From the cell containing the given text, extract its center point as [x, y] coordinate. 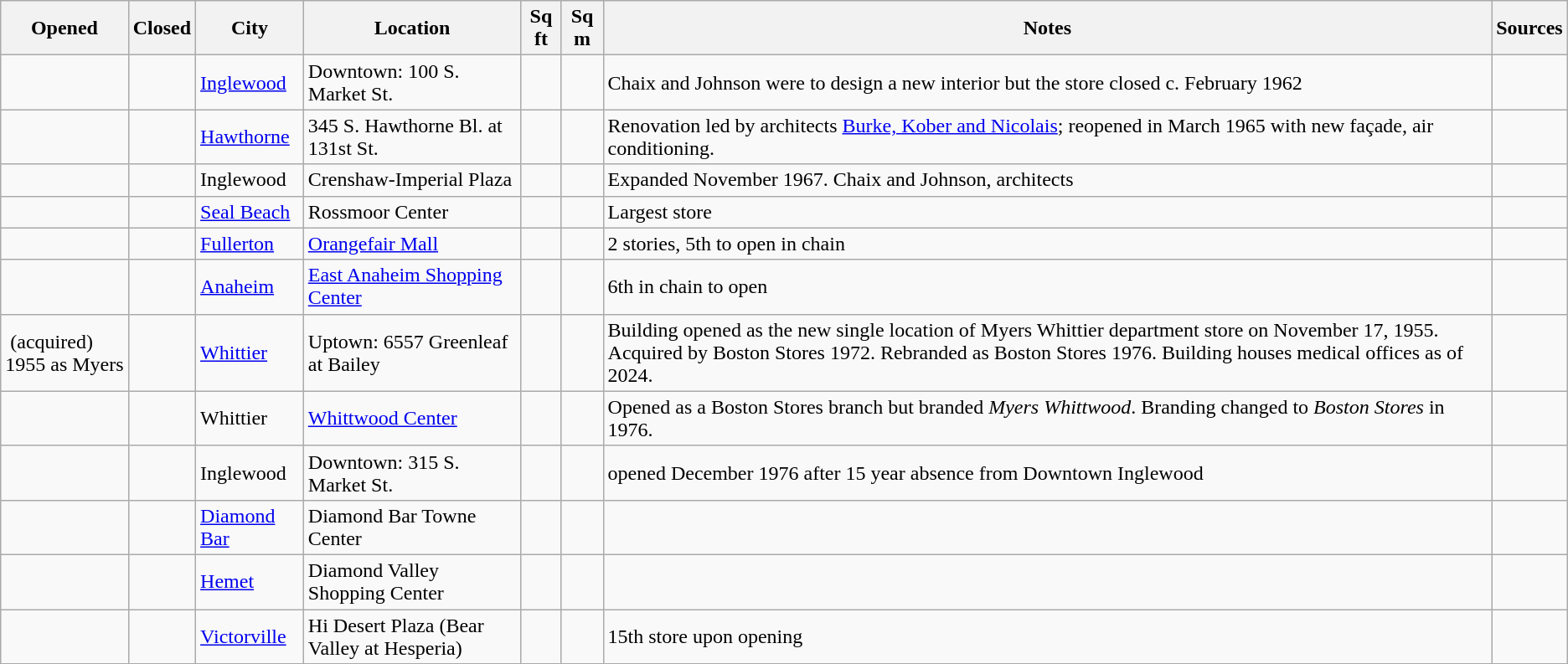
Sq ft [541, 28]
Chaix and Johnson were to design a new interior but the store closed c. February 1962 [1047, 82]
Opened [64, 28]
Diamond Valley Shopping Center [412, 581]
Victorville [250, 636]
City [250, 28]
345 S. Hawthorne Bl. at 131st St. [412, 137]
Downtown: 315 S. Market St. [412, 472]
6th in chain to open [1047, 286]
Closed [162, 28]
East Anaheim Shopping Center [412, 286]
Diamond Bar [250, 528]
Notes [1047, 28]
Whittwood Center [412, 419]
Orangefair Mall [412, 244]
Rossmoor Center [412, 212]
Hemet [250, 581]
Diamond Bar Towne Center [412, 528]
Fullerton [250, 244]
Sources [1529, 28]
Uptown: 6557 Greenleaf at Bailey [412, 353]
Crenshaw-Imperial Plaza [412, 180]
Expanded November 1967. Chaix and Johnson, architects [1047, 180]
opened December 1976 after 15 year absence from Downtown Inglewood [1047, 472]
Location [412, 28]
Hawthorne [250, 137]
Largest store [1047, 212]
Downtown: 100 S. Market St. [412, 82]
15th store upon opening [1047, 636]
Hi Desert Plaza (Bear Valley at Hesperia) [412, 636]
Anaheim [250, 286]
2 stories, 5th to open in chain [1047, 244]
Sq m [582, 28]
Renovation led by architects Burke, Kober and Nicolais; reopened in March 1965 with new façade, air conditioning. [1047, 137]
Opened as a Boston Stores branch but branded Myers Whittwood. Branding changed to Boston Stores in 1976. [1047, 419]
Seal Beach [250, 212]
(acquired)1955 as Myers [64, 353]
